Detect which cell encompasses the target text, then output its (x, y) center coordinate. 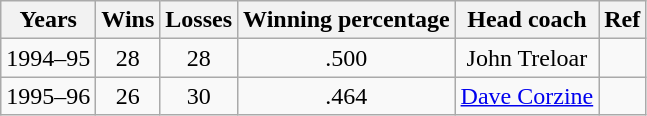
Years (48, 20)
.500 (347, 58)
1994–95 (48, 58)
.464 (347, 96)
Wins (128, 20)
John Treloar (527, 58)
Dave Corzine (527, 96)
1995–96 (48, 96)
Losses (199, 20)
Head coach (527, 20)
30 (199, 96)
Winning percentage (347, 20)
26 (128, 96)
Ref (622, 20)
